Scan for the cell matching the given text and deliver its [X, Y] coordinate at center. 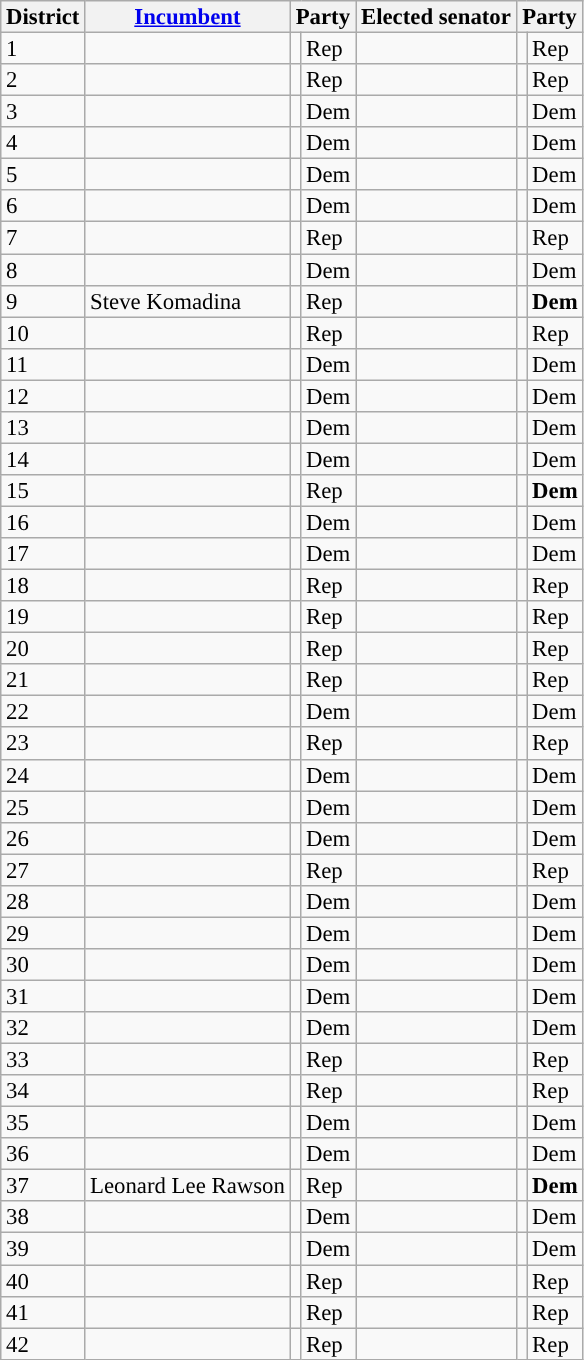
22 [43, 712]
34 [43, 1091]
11 [43, 364]
8 [43, 270]
Elected senator [436, 17]
6 [43, 206]
15 [43, 491]
District [43, 17]
20 [43, 649]
18 [43, 586]
26 [43, 838]
16 [43, 522]
42 [43, 1344]
41 [43, 1312]
33 [43, 1060]
13 [43, 428]
5 [43, 175]
Leonard Lee Rawson [188, 1186]
39 [43, 1249]
27 [43, 870]
7 [43, 238]
Steve Komadina [188, 301]
38 [43, 1218]
14 [43, 459]
10 [43, 333]
21 [43, 680]
9 [43, 301]
Incumbent [188, 17]
35 [43, 1123]
19 [43, 617]
30 [43, 965]
24 [43, 775]
36 [43, 1154]
32 [43, 1028]
17 [43, 554]
40 [43, 1281]
3 [43, 112]
4 [43, 143]
2 [43, 80]
31 [43, 996]
1 [43, 49]
25 [43, 807]
37 [43, 1186]
28 [43, 902]
12 [43, 396]
23 [43, 744]
29 [43, 933]
